Provide the [X, Y] coordinate of the cell's center where the given text is located.  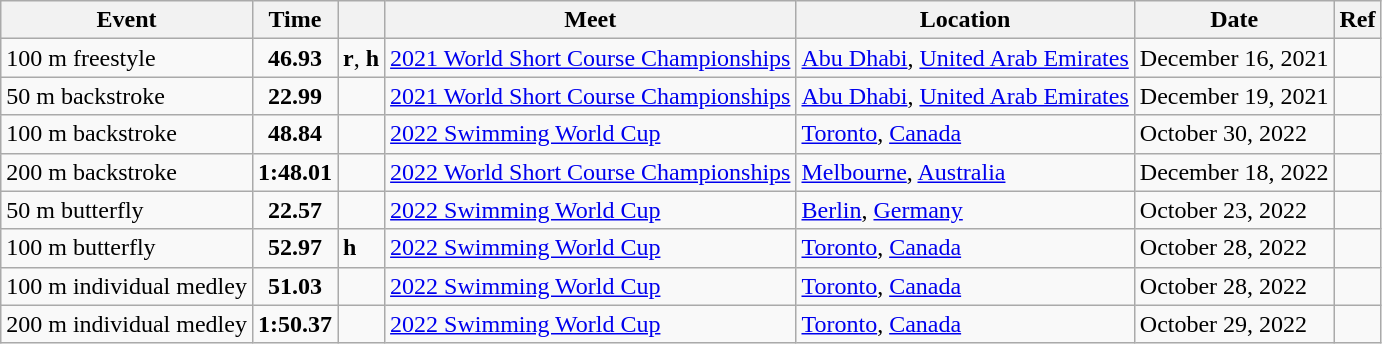
December 19, 2021 [1234, 96]
Date [1234, 20]
1:50.37 [294, 324]
Event [127, 20]
December 16, 2021 [1234, 58]
Ref [1358, 20]
December 18, 2022 [1234, 172]
2022 World Short Course Championships [590, 172]
October 23, 2022 [1234, 210]
100 m butterfly [127, 248]
100 m individual medley [127, 286]
Meet [590, 20]
Time [294, 20]
46.93 [294, 58]
October 29, 2022 [1234, 324]
h [362, 248]
50 m backstroke [127, 96]
Berlin, Germany [965, 210]
r, h [362, 58]
22.57 [294, 210]
200 m backstroke [127, 172]
50 m butterfly [127, 210]
48.84 [294, 134]
22.99 [294, 96]
October 30, 2022 [1234, 134]
Melbourne, Australia [965, 172]
1:48.01 [294, 172]
100 m backstroke [127, 134]
Location [965, 20]
200 m individual medley [127, 324]
100 m freestyle [127, 58]
52.97 [294, 248]
51.03 [294, 286]
